Capture the cell that displays the provided text and extract its (x, y) central coordinate. 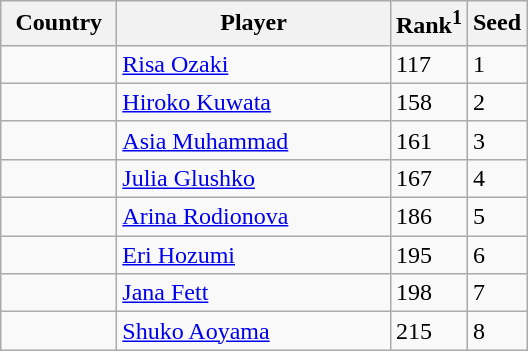
6 (496, 255)
Arina Rodionova (254, 217)
186 (428, 217)
3 (496, 140)
198 (428, 293)
7 (496, 293)
Shuko Aoyama (254, 331)
Risa Ozaki (254, 64)
Jana Fett (254, 293)
Country (59, 24)
167 (428, 178)
158 (428, 102)
195 (428, 255)
Seed (496, 24)
1 (496, 64)
Hiroko Kuwata (254, 102)
161 (428, 140)
Player (254, 24)
8 (496, 331)
Rank1 (428, 24)
Julia Glushko (254, 178)
2 (496, 102)
5 (496, 217)
Asia Muhammad (254, 140)
Eri Hozumi (254, 255)
215 (428, 331)
4 (496, 178)
117 (428, 64)
